Locate the cell with the specified text and output its (X, Y) center coordinate. 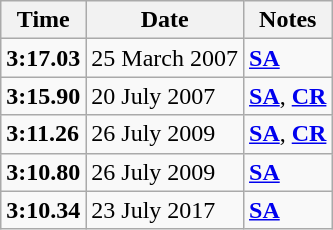
3:17.03 (44, 58)
20 July 2007 (165, 96)
3:15.90 (44, 96)
23 July 2017 (165, 210)
3:11.26 (44, 134)
25 March 2007 (165, 58)
Time (44, 20)
Date (165, 20)
Notes (288, 20)
3:10.80 (44, 172)
3:10.34 (44, 210)
